Output the (x, y) coordinate of the center of the cell containing the given text.  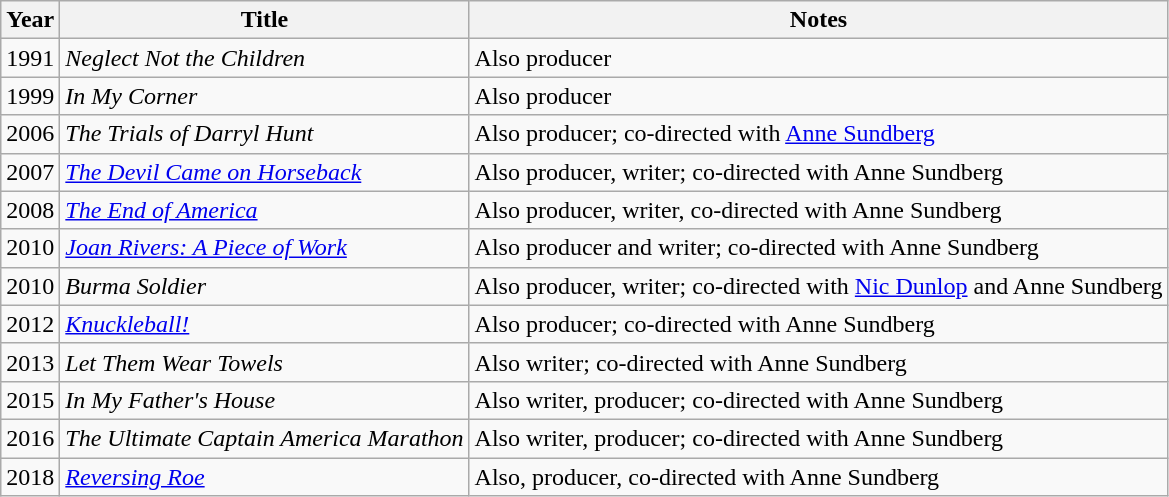
In My Father's House (264, 400)
Also producer and writer; co-directed with Anne Sundberg (818, 248)
1991 (30, 58)
Also writer; co-directed with Anne Sundberg (818, 362)
Title (264, 20)
Joan Rivers: A Piece of Work (264, 248)
Also, producer, co-directed with Anne Sundberg (818, 477)
Neglect Not the Children (264, 58)
Also producer, writer; co-directed with Anne Sundberg (818, 172)
Let Them Wear Towels (264, 362)
2007 (30, 172)
2008 (30, 210)
The Ultimate Captain America Marathon (264, 438)
The Devil Came on Horseback (264, 172)
2016 (30, 438)
2006 (30, 134)
2012 (30, 324)
In My Corner (264, 96)
2018 (30, 477)
Year (30, 20)
Also producer, writer, co-directed with Anne Sundberg (818, 210)
The Trials of Darryl Hunt (264, 134)
Notes (818, 20)
Burma Soldier (264, 286)
1999 (30, 96)
2015 (30, 400)
The End of America (264, 210)
Reversing Roe (264, 477)
2013 (30, 362)
Also producer, writer; co-directed with Nic Dunlop and Anne Sundberg (818, 286)
Knuckleball! (264, 324)
